Output the [x, y] coordinate of the center of the cell containing the given text.  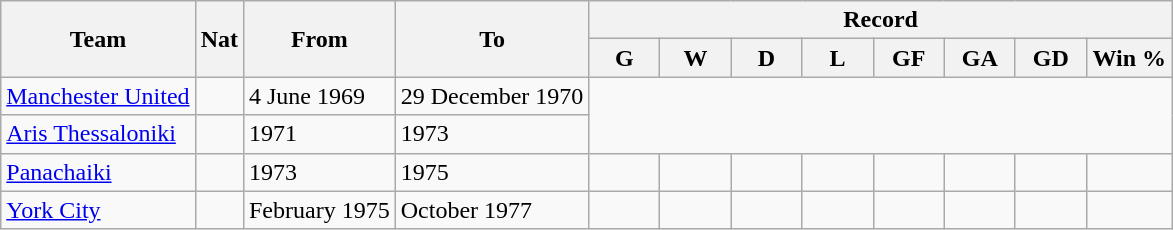
To [492, 39]
L [838, 58]
Record [881, 20]
GD [1050, 58]
D [766, 58]
Aris Thessaloniki [98, 134]
W [696, 58]
29 December 1970 [492, 96]
Manchester United [98, 96]
York City [98, 210]
February 1975 [319, 210]
Nat [219, 39]
1971 [319, 134]
October 1977 [492, 210]
From [319, 39]
Win % [1129, 58]
1975 [492, 172]
Team [98, 39]
G [624, 58]
4 June 1969 [319, 96]
Panachaiki [98, 172]
GF [908, 58]
GA [980, 58]
